Capture the cell that displays the provided text and extract its [X, Y] central coordinate. 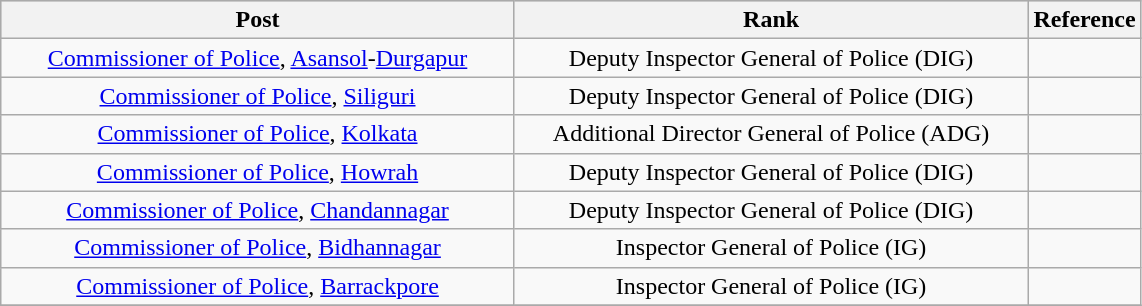
Commissioner of Police, Asansol-Durgapur [258, 58]
Commissioner of Police, Barrackpore [258, 286]
Commissioner of Police, Bidhannagar [258, 248]
Additional Director General of Police (ADG) [771, 134]
Post [258, 20]
Commissioner of Police, Kolkata [258, 134]
Commissioner of Police, Siliguri [258, 96]
Commissioner of Police, Howrah [258, 172]
Reference [1084, 20]
Commissioner of Police, Chandannagar [258, 210]
Rank [771, 20]
